Provide the [x, y] coordinate of the cell's center where the given text is located.  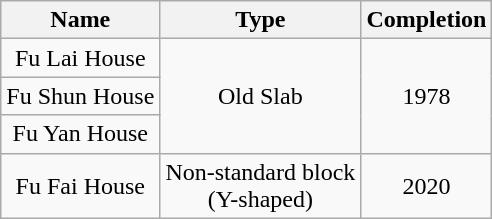
Type [260, 20]
Fu Shun House [80, 96]
1978 [426, 96]
Non-standard block(Y-shaped) [260, 186]
Name [80, 20]
Completion [426, 20]
Old Slab [260, 96]
Fu Yan House [80, 134]
Fu Fai House [80, 186]
Fu Lai House [80, 58]
2020 [426, 186]
